Determine the (x, y) coordinate at the center of the cell enclosing the given text.  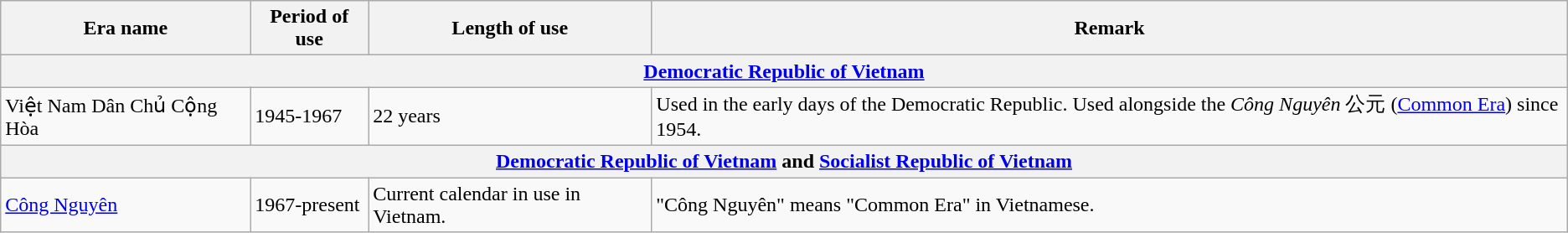
Length of use (510, 28)
Used in the early days of the Democratic Republic. Used alongside the Công Nguyên 公元 (Common Era) since 1954. (1109, 116)
Việt Nam Dân Chủ Cộng Hòa (126, 116)
22 years (510, 116)
Remark (1109, 28)
Democratic Republic of Vietnam (784, 71)
1945-1967 (310, 116)
Công Nguyên (126, 205)
Period of use (310, 28)
Democratic Republic of Vietnam and Socialist Republic of Vietnam (784, 161)
"Công Nguyên" means "Common Era" in Vietnamese. (1109, 205)
Era name (126, 28)
1967-present (310, 205)
Current calendar in use in Vietnam. (510, 205)
